Determine the (X, Y) coordinate at the center of the cell enclosing the given text.  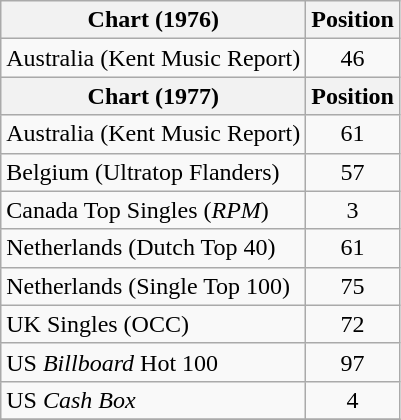
Chart (1976) (154, 20)
US Billboard Hot 100 (154, 362)
75 (353, 286)
72 (353, 324)
UK Singles (OCC) (154, 324)
57 (353, 172)
Netherlands (Dutch Top 40) (154, 248)
Netherlands (Single Top 100) (154, 286)
97 (353, 362)
US Cash Box (154, 400)
46 (353, 58)
3 (353, 210)
4 (353, 400)
Belgium (Ultratop Flanders) (154, 172)
Chart (1977) (154, 96)
Canada Top Singles (RPM) (154, 210)
